Capture the cell that displays the provided text and extract its [x, y] central coordinate. 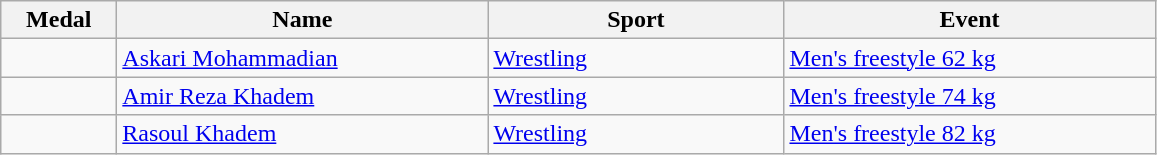
Name [302, 20]
Men's freestyle 62 kg [970, 58]
Event [970, 20]
Medal [59, 20]
Men's freestyle 82 kg [970, 134]
Men's freestyle 74 kg [970, 96]
Rasoul Khadem [302, 134]
Amir Reza Khadem [302, 96]
Sport [636, 20]
Askari Mohammadian [302, 58]
